Locate the cell with the specified text and output its (X, Y) center coordinate. 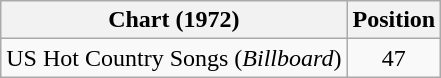
Chart (1972) (174, 20)
47 (394, 58)
US Hot Country Songs (Billboard) (174, 58)
Position (394, 20)
